Return (x, y) of the center of cell containing provided text 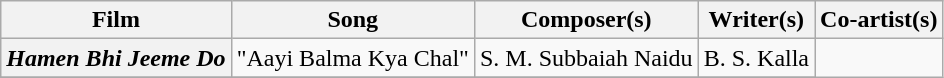
B. S. Kalla (756, 58)
"Aayi Balma Kya Chal" (352, 58)
Hamen Bhi Jeeme Do (116, 58)
Song (352, 20)
Composer(s) (586, 20)
Writer(s) (756, 20)
Co-artist(s) (879, 20)
S. M. Subbaiah Naidu (586, 58)
Film (116, 20)
